Output the [X, Y] coordinate of the center of the cell containing the given text.  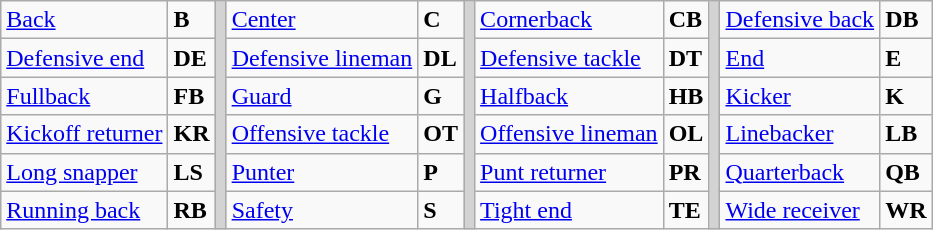
TE [686, 210]
Center [322, 20]
P [441, 172]
CB [686, 20]
S [441, 210]
Kicker [800, 96]
DL [441, 58]
Linebacker [800, 134]
Quarterback [800, 172]
Safety [322, 210]
Offensive tackle [322, 134]
LS [192, 172]
OL [686, 134]
KR [192, 134]
K [906, 96]
Fullback [84, 96]
Defensive lineman [322, 58]
Punt returner [570, 172]
LB [906, 134]
PR [686, 172]
Tight end [570, 210]
HB [686, 96]
DE [192, 58]
QB [906, 172]
Cornerback [570, 20]
FB [192, 96]
OT [441, 134]
End [800, 58]
Guard [322, 96]
Halfback [570, 96]
DB [906, 20]
DT [686, 58]
WR [906, 210]
C [441, 20]
G [441, 96]
B [192, 20]
Back [84, 20]
RB [192, 210]
Defensive tackle [570, 58]
Kickoff returner [84, 134]
Defensive back [800, 20]
Running back [84, 210]
Defensive end [84, 58]
E [906, 58]
Punter [322, 172]
Long snapper [84, 172]
Offensive lineman [570, 134]
Wide receiver [800, 210]
